Locate the cell with the specified text and output its (X, Y) center coordinate. 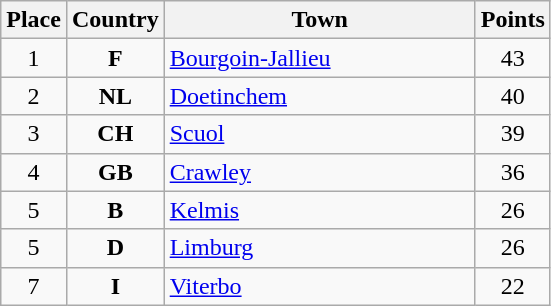
B (115, 210)
CH (115, 134)
1 (34, 58)
D (115, 248)
40 (512, 96)
Place (34, 20)
GB (115, 172)
Points (512, 20)
3 (34, 134)
Crawley (320, 172)
Scuol (320, 134)
Viterbo (320, 286)
39 (512, 134)
F (115, 58)
22 (512, 286)
Kelmis (320, 210)
Country (115, 20)
Doetinchem (320, 96)
Bourgoin-Jallieu (320, 58)
Limburg (320, 248)
I (115, 286)
2 (34, 96)
7 (34, 286)
Town (320, 20)
43 (512, 58)
36 (512, 172)
4 (34, 172)
NL (115, 96)
